Search for the cell housing the specified text and yield its [X, Y] center coordinate. 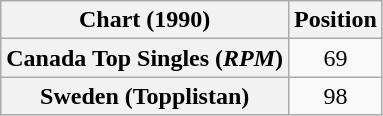
Canada Top Singles (RPM) [145, 58]
Position [336, 20]
98 [336, 96]
Sweden (Topplistan) [145, 96]
Chart (1990) [145, 20]
69 [336, 58]
